Extract the (x, y) coordinate from the center of the cell holding the provided text.  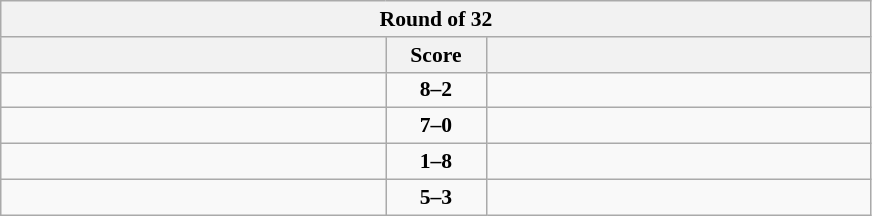
7–0 (436, 126)
8–2 (436, 90)
1–8 (436, 162)
Round of 32 (436, 19)
5–3 (436, 197)
Score (436, 55)
